For the text-containing cell, return its midpoint in [x, y] coordinate format. 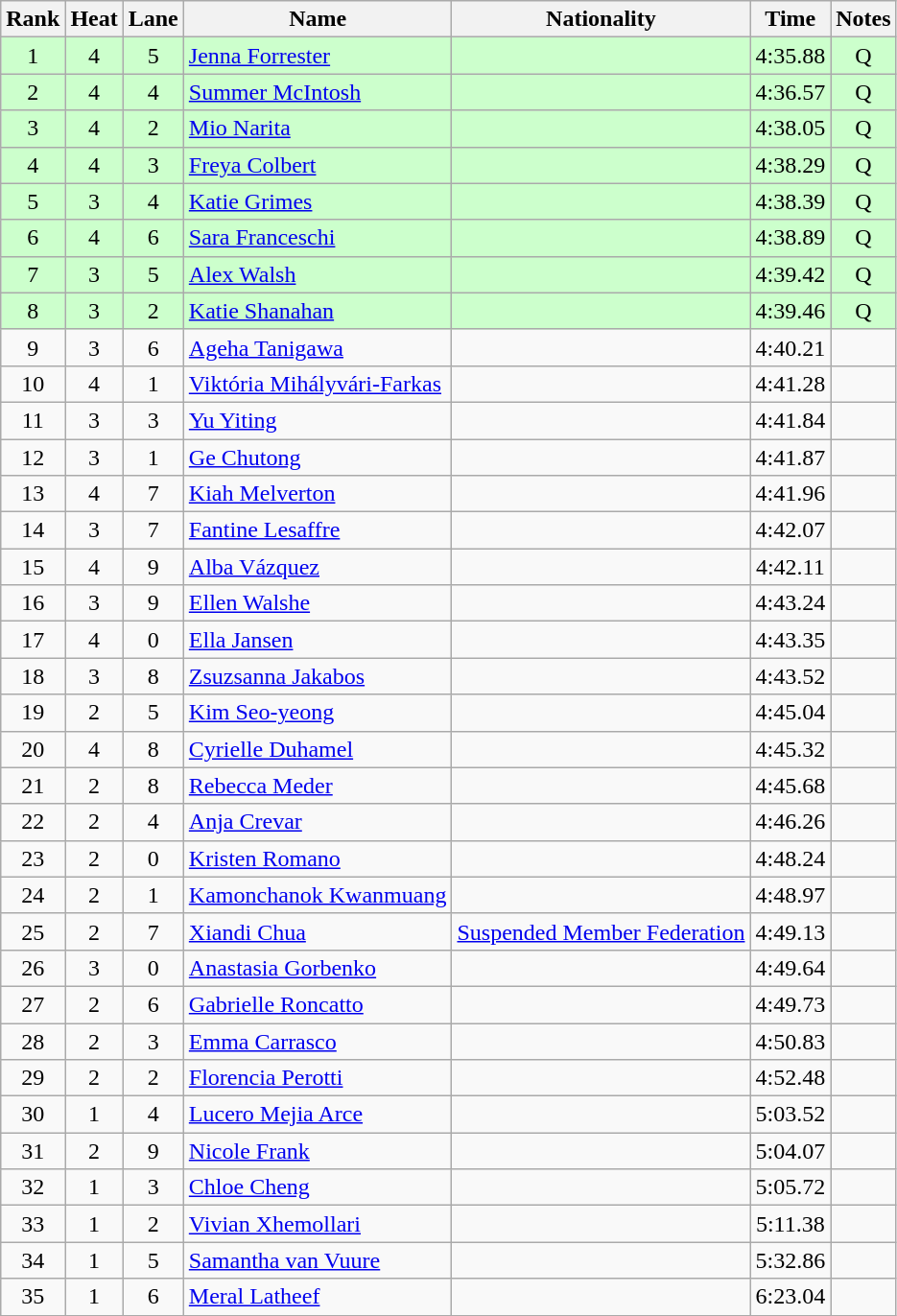
Rebecca Meder [318, 786]
Name [318, 19]
4:40.21 [791, 347]
4:43.35 [791, 640]
28 [33, 1041]
4:43.52 [791, 676]
Viktória Mihályvári-Farkas [318, 384]
24 [33, 895]
4:52.48 [791, 1078]
25 [33, 931]
4:46.26 [791, 822]
Emma Carrasco [318, 1041]
Suspended Member Federation [601, 931]
4:50.83 [791, 1041]
4:35.88 [791, 56]
Kamonchanok Kwanmuang [318, 895]
4:41.96 [791, 494]
27 [33, 1004]
Alba Vázquez [318, 567]
5:03.52 [791, 1115]
Katie Grimes [318, 201]
Ellen Walshe [318, 603]
Kiah Melverton [318, 494]
4:41.84 [791, 420]
22 [33, 822]
29 [33, 1078]
Ageha Tanigawa [318, 347]
13 [33, 494]
Kristen Romano [318, 858]
Nationality [601, 19]
Lane [153, 19]
26 [33, 968]
21 [33, 786]
Ella Jansen [318, 640]
Anja Crevar [318, 822]
10 [33, 384]
Freya Colbert [318, 165]
5:11.38 [791, 1224]
Vivian Xhemollari [318, 1224]
34 [33, 1260]
4:49.64 [791, 968]
5:32.86 [791, 1260]
4:49.13 [791, 931]
4:38.29 [791, 165]
4:42.11 [791, 567]
4:39.42 [791, 274]
Lucero Mejia Arce [318, 1115]
Meral Latheef [318, 1297]
4:48.24 [791, 858]
Notes [863, 19]
Mio Narita [318, 129]
4:38.89 [791, 238]
Ge Chutong [318, 458]
Zsuzsanna Jakabos [318, 676]
Nicole Frank [318, 1151]
Alex Walsh [318, 274]
4:38.39 [791, 201]
11 [33, 420]
30 [33, 1115]
4:43.24 [791, 603]
5:04.07 [791, 1151]
14 [33, 530]
20 [33, 749]
Rank [33, 19]
23 [33, 858]
Gabrielle Roncatto [318, 1004]
16 [33, 603]
12 [33, 458]
5:05.72 [791, 1187]
18 [33, 676]
31 [33, 1151]
4:41.87 [791, 458]
Anastasia Gorbenko [318, 968]
35 [33, 1297]
4:41.28 [791, 384]
4:45.32 [791, 749]
4:45.68 [791, 786]
4:39.46 [791, 311]
Summer McIntosh [318, 92]
Heat [94, 19]
33 [33, 1224]
Katie Shanahan [318, 311]
15 [33, 567]
19 [33, 713]
Time [791, 19]
4:49.73 [791, 1004]
Xiandi Chua [318, 931]
Jenna Forrester [318, 56]
Chloe Cheng [318, 1187]
Cyrielle Duhamel [318, 749]
Fantine Lesaffre [318, 530]
Sara Franceschi [318, 238]
32 [33, 1187]
17 [33, 640]
Florencia Perotti [318, 1078]
4:45.04 [791, 713]
4:38.05 [791, 129]
Yu Yiting [318, 420]
4:48.97 [791, 895]
Samantha van Vuure [318, 1260]
4:36.57 [791, 92]
6:23.04 [791, 1297]
Kim Seo-yeong [318, 713]
4:42.07 [791, 530]
